Pinpoint the cell where the given text exists, returning its (X, Y) midpoint coordinate. 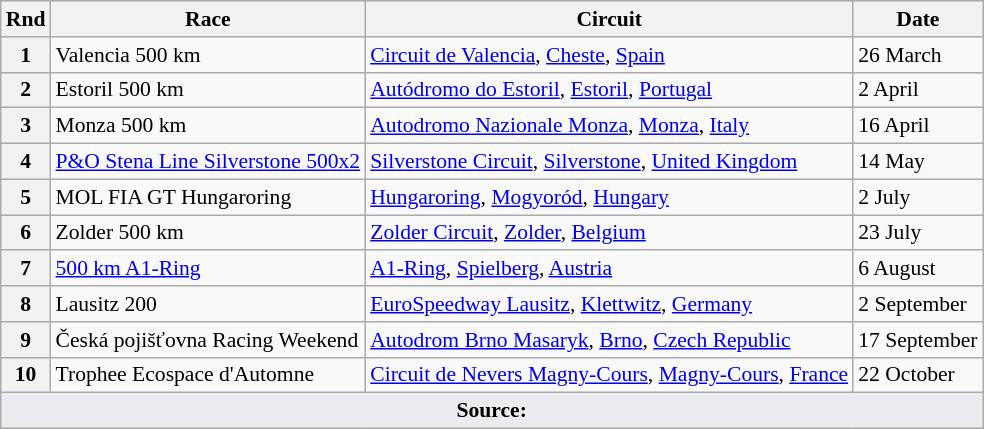
Autodrom Brno Masaryk, Brno, Czech Republic (609, 340)
2 (26, 90)
Race (208, 19)
Autodromo Nazionale Monza, Monza, Italy (609, 126)
3 (26, 126)
A1-Ring, Spielberg, Austria (609, 269)
6 (26, 233)
Lausitz 200 (208, 304)
Autódromo do Estoril, Estoril, Portugal (609, 90)
Valencia 500 km (208, 55)
17 September (918, 340)
Circuit (609, 19)
Silverstone Circuit, Silverstone, United Kingdom (609, 162)
Source: (492, 411)
Estoril 500 km (208, 90)
1 (26, 55)
P&O Stena Line Silverstone 500x2 (208, 162)
14 May (918, 162)
MOL FIA GT Hungaroring (208, 197)
Hungaroring, Mogyoród, Hungary (609, 197)
16 April (918, 126)
Zolder Circuit, Zolder, Belgium (609, 233)
Rnd (26, 19)
8 (26, 304)
Monza 500 km (208, 126)
Circuit de Valencia, Cheste, Spain (609, 55)
Zolder 500 km (208, 233)
2 July (918, 197)
5 (26, 197)
Date (918, 19)
500 km A1-Ring (208, 269)
9 (26, 340)
2 September (918, 304)
Circuit de Nevers Magny-Cours, Magny-Cours, France (609, 375)
10 (26, 375)
4 (26, 162)
23 July (918, 233)
2 April (918, 90)
Česká pojišťovna Racing Weekend (208, 340)
6 August (918, 269)
7 (26, 269)
Trophee Ecospace d'Automne (208, 375)
22 October (918, 375)
EuroSpeedway Lausitz, Klettwitz, Germany (609, 304)
26 March (918, 55)
